Capture the cell that displays the provided text and extract its (x, y) central coordinate. 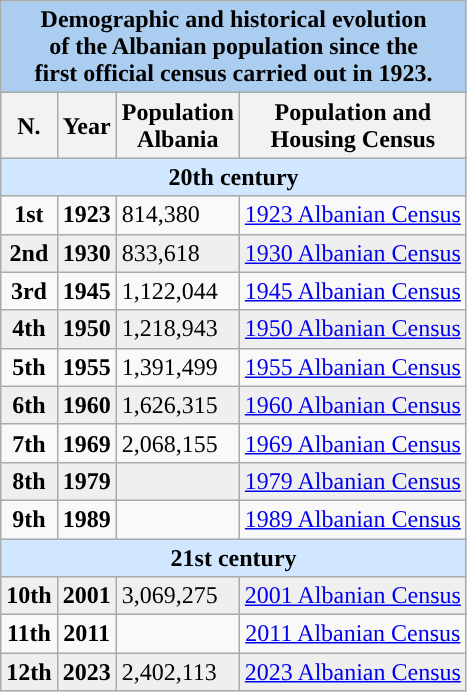
Year (86, 126)
1955 (86, 367)
11th (29, 634)
1930 (86, 253)
4th (29, 329)
5th (29, 367)
2023 Albanian Census (352, 672)
N. (29, 126)
1955 Albanian Census (352, 367)
Population and Housing Census (352, 126)
1,122,044 (178, 291)
2nd (29, 253)
12th (29, 672)
2001 Albanian Census (352, 596)
1,218,943 (178, 329)
1979 (86, 481)
1969 (86, 443)
PopulationAlbania (178, 126)
8th (29, 481)
1945 (86, 291)
21st century (234, 557)
1950 (86, 329)
1960 (86, 405)
1979 Albanian Census (352, 481)
Demographic and historical evolution of the Albanian population since the first official census carried out in 1923. (234, 47)
3,069,275 (178, 596)
1945 Albanian Census (352, 291)
1960 Albanian Census (352, 405)
814,380 (178, 215)
20th century (234, 177)
2011 Albanian Census (352, 634)
1989 Albanian Census (352, 519)
9th (29, 519)
1969 Albanian Census (352, 443)
6th (29, 405)
1930 Albanian Census (352, 253)
10th (29, 596)
1,626,315 (178, 405)
2011 (86, 634)
1,391,499 (178, 367)
1950 Albanian Census (352, 329)
1st (29, 215)
1923 (86, 215)
1989 (86, 519)
2001 (86, 596)
2023 (86, 672)
3rd (29, 291)
2,402,113 (178, 672)
7th (29, 443)
1923 Albanian Census (352, 215)
2,068,155 (178, 443)
833,618 (178, 253)
